Identify which cell holds the provided text, then report its (X, Y) central coordinate. 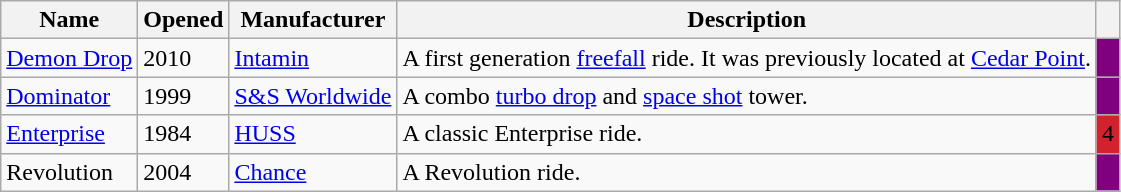
A first generation freefall ride. It was previously located at Cedar Point. (747, 58)
Manufacturer (313, 20)
2010 (184, 58)
4 (1108, 134)
Intamin (313, 58)
Dominator (70, 96)
Description (747, 20)
2004 (184, 172)
Revolution (70, 172)
Enterprise (70, 134)
Chance (313, 172)
A Revolution ride. (747, 172)
Opened (184, 20)
A combo turbo drop and space shot tower. (747, 96)
1999 (184, 96)
A classic Enterprise ride. (747, 134)
S&S Worldwide (313, 96)
Name (70, 20)
Demon Drop (70, 58)
HUSS (313, 134)
1984 (184, 134)
